Search for the cell housing the specified text and yield its (X, Y) center coordinate. 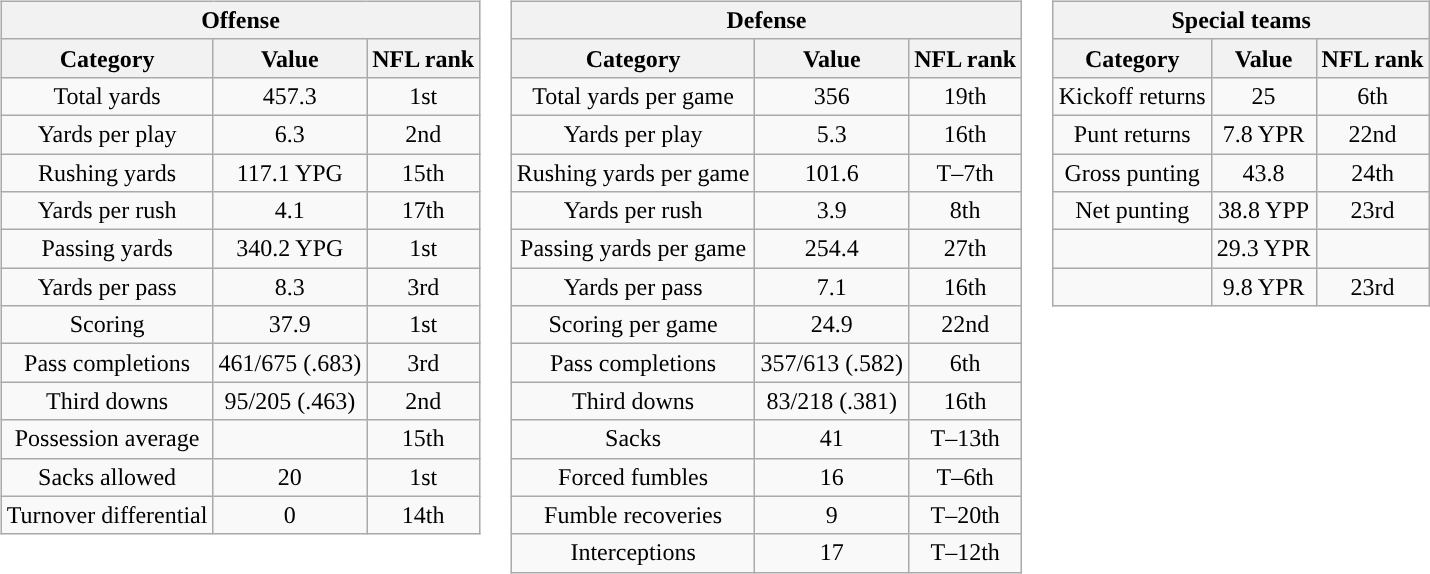
19th (966, 96)
Punt returns (1132, 134)
Passing yards per game (633, 249)
340.2 YPG (290, 249)
Scoring (107, 325)
117.1 YPG (290, 173)
Forced fumbles (633, 477)
Special teams (1241, 20)
Sacks allowed (107, 477)
Total yards (107, 96)
356 (832, 96)
461/675 (.683) (290, 363)
7.1 (832, 287)
43.8 (1264, 173)
Net punting (1132, 211)
Turnover differential (107, 515)
29.3 YPR (1264, 249)
Rushing yards (107, 173)
20 (290, 477)
Fumble recoveries (633, 515)
37.9 (290, 325)
254.4 (832, 249)
Offense (240, 20)
38.8 YPP (1264, 211)
8th (966, 211)
T–7th (966, 173)
T–20th (966, 515)
101.6 (832, 173)
Scoring per game (633, 325)
7.8 YPR (1264, 134)
24.9 (832, 325)
6.3 (290, 134)
Kickoff returns (1132, 96)
17 (832, 553)
Possession average (107, 439)
27th (966, 249)
8.3 (290, 287)
4.1 (290, 211)
9.8 YPR (1264, 287)
357/613 (.582) (832, 363)
Total yards per game (633, 96)
3.9 (832, 211)
Interceptions (633, 553)
41 (832, 439)
83/218 (.381) (832, 401)
5.3 (832, 134)
Passing yards (107, 249)
17th (424, 211)
14th (424, 515)
16 (832, 477)
Defense (766, 20)
457.3 (290, 96)
25 (1264, 96)
24th (1372, 173)
T–13th (966, 439)
Sacks (633, 439)
9 (832, 515)
T–12th (966, 553)
Rushing yards per game (633, 173)
0 (290, 515)
Gross punting (1132, 173)
95/205 (.463) (290, 401)
T–6th (966, 477)
